Provide the (X, Y) coordinate of the cell's center where the given text is located.  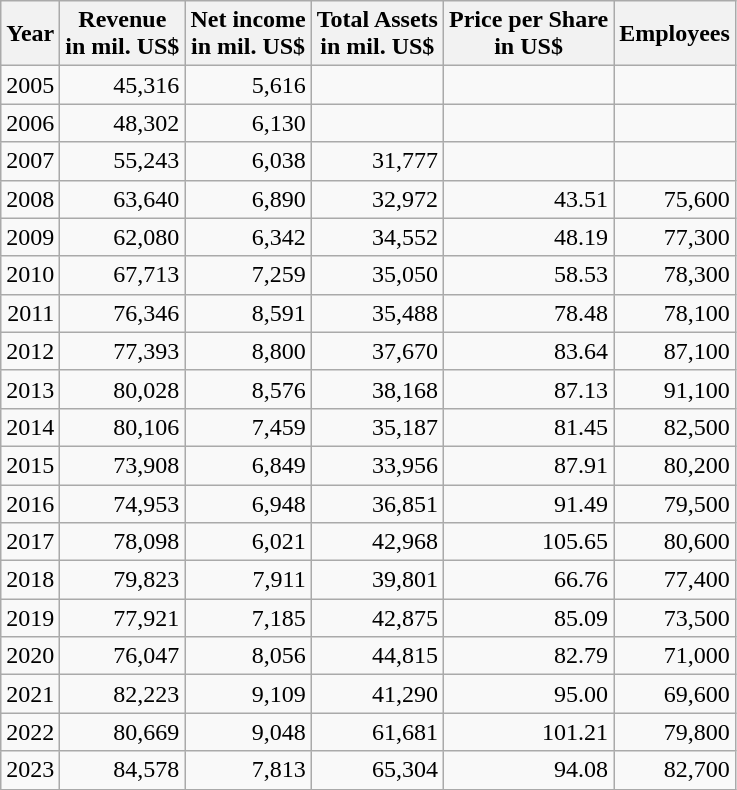
91.49 (528, 503)
2018 (30, 580)
35,187 (377, 427)
80,028 (122, 389)
37,670 (377, 351)
79,823 (122, 580)
2014 (30, 427)
77,400 (675, 580)
85.09 (528, 618)
83.64 (528, 351)
91,100 (675, 389)
33,956 (377, 465)
48,302 (122, 123)
76,047 (122, 656)
31,777 (377, 161)
6,890 (248, 199)
79,800 (675, 732)
42,875 (377, 618)
2009 (30, 237)
78.48 (528, 313)
78,100 (675, 313)
69,600 (675, 694)
32,972 (377, 199)
39,801 (377, 580)
45,316 (122, 85)
73,500 (675, 618)
5,616 (248, 85)
2016 (30, 503)
77,921 (122, 618)
35,050 (377, 275)
34,552 (377, 237)
2010 (30, 275)
77,300 (675, 237)
84,578 (122, 770)
87,100 (675, 351)
74,953 (122, 503)
58.53 (528, 275)
7,813 (248, 770)
2013 (30, 389)
94.08 (528, 770)
80,106 (122, 427)
41,290 (377, 694)
65,304 (377, 770)
8,800 (248, 351)
Total Assetsin mil. US$ (377, 34)
2017 (30, 542)
105.65 (528, 542)
9,048 (248, 732)
55,243 (122, 161)
78,300 (675, 275)
2007 (30, 161)
6,948 (248, 503)
87.13 (528, 389)
2022 (30, 732)
6,342 (248, 237)
95.00 (528, 694)
2005 (30, 85)
7,911 (248, 580)
2011 (30, 313)
Price per Sharein US$ (528, 34)
76,346 (122, 313)
6,130 (248, 123)
35,488 (377, 313)
36,851 (377, 503)
80,200 (675, 465)
9,109 (248, 694)
66.76 (528, 580)
87.91 (528, 465)
101.21 (528, 732)
Year (30, 34)
2006 (30, 123)
78,098 (122, 542)
Net incomein mil. US$ (248, 34)
43.51 (528, 199)
82,223 (122, 694)
6,849 (248, 465)
2023 (30, 770)
2015 (30, 465)
79,500 (675, 503)
7,259 (248, 275)
2021 (30, 694)
38,168 (377, 389)
82.79 (528, 656)
80,600 (675, 542)
8,591 (248, 313)
82,700 (675, 770)
77,393 (122, 351)
75,600 (675, 199)
2012 (30, 351)
7,185 (248, 618)
44,815 (377, 656)
Revenuein mil. US$ (122, 34)
2020 (30, 656)
80,669 (122, 732)
48.19 (528, 237)
67,713 (122, 275)
2008 (30, 199)
81.45 (528, 427)
62,080 (122, 237)
8,576 (248, 389)
82,500 (675, 427)
42,968 (377, 542)
6,038 (248, 161)
6,021 (248, 542)
71,000 (675, 656)
2019 (30, 618)
61,681 (377, 732)
Employees (675, 34)
63,640 (122, 199)
73,908 (122, 465)
8,056 (248, 656)
7,459 (248, 427)
